Provide the (X, Y) coordinate of the cell's center where the given text is located.  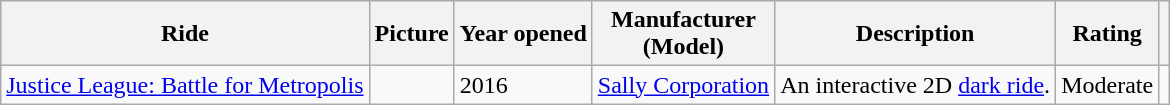
An interactive 2D dark ride. (916, 85)
Justice League: Battle for Metropolis (185, 85)
Ride (185, 34)
Picture (412, 34)
Manufacturer(Model) (683, 34)
Year opened (523, 34)
Moderate (1108, 85)
Sally Corporation (683, 85)
Rating (1108, 34)
2016 (523, 85)
Description (916, 34)
